Identify which cell holds the provided text, then report its [X, Y] central coordinate. 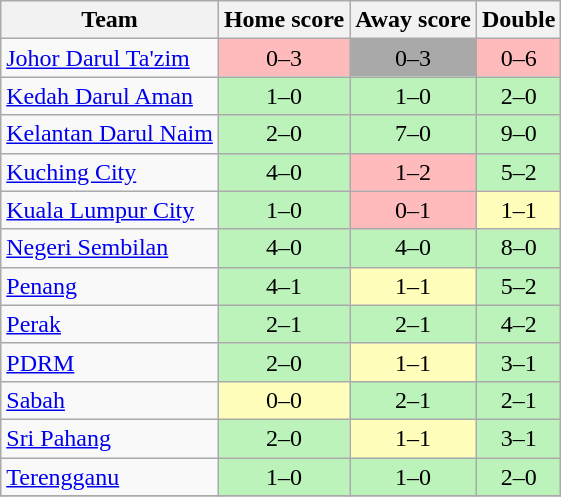
Sabah [110, 400]
Team [110, 20]
Johor Darul Ta'zim [110, 58]
Negeri Sembilan [110, 248]
Penang [110, 286]
4–2 [518, 324]
1–2 [414, 172]
Sri Pahang [110, 438]
Kuching City [110, 172]
Perak [110, 324]
Terengganu [110, 477]
Kuala Lumpur City [110, 210]
9–0 [518, 134]
Double [518, 20]
Kedah Darul Aman [110, 96]
Home score [284, 20]
0–6 [518, 58]
Away score [414, 20]
0–0 [284, 400]
8–0 [518, 248]
PDRM [110, 362]
Kelantan Darul Naim [110, 134]
7–0 [414, 134]
4–1 [284, 286]
0–1 [414, 210]
